From the cell containing the given text, extract its center point as (x, y) coordinate. 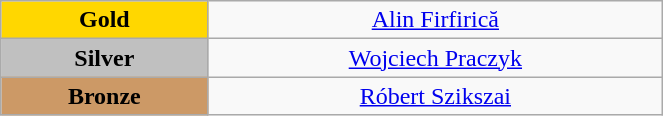
Bronze (104, 96)
Alin Firfirică (436, 20)
Róbert Szikszai (436, 96)
Silver (104, 58)
Wojciech Praczyk (436, 58)
Gold (104, 20)
